Determine the (X, Y) coordinate at the center of the cell enclosing the given text.  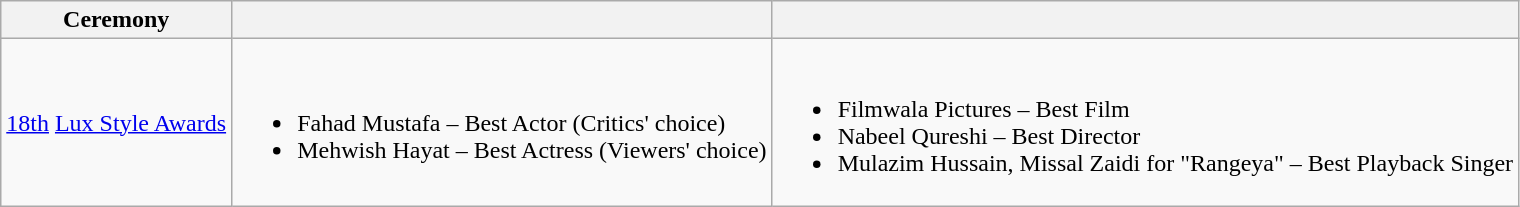
Fahad Mustafa – Best Actor (Critics' choice)Mehwish Hayat – Best Actress (Viewers' choice) (502, 122)
Ceremony (116, 20)
18th Lux Style Awards (116, 122)
Filmwala Pictures – Best FilmNabeel Qureshi – Best DirectorMulazim Hussain, Missal Zaidi for "Rangeya" – Best Playback Singer (1146, 122)
